Search for the cell housing the specified text and yield its [x, y] center coordinate. 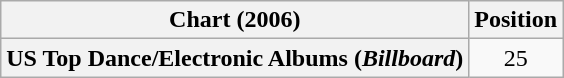
Position [516, 20]
25 [516, 58]
US Top Dance/Electronic Albums (Billboard) [235, 58]
Chart (2006) [235, 20]
